Pinpoint the cell where the given text exists, returning its [X, Y] midpoint coordinate. 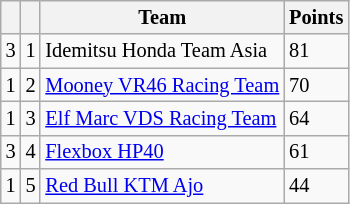
Red Bull KTM Ajo [162, 186]
5 [31, 186]
44 [316, 186]
61 [316, 152]
Mooney VR46 Racing Team [162, 85]
4 [31, 152]
2 [31, 85]
Points [316, 17]
Team [162, 17]
70 [316, 85]
81 [316, 51]
Elf Marc VDS Racing Team [162, 118]
64 [316, 118]
Flexbox HP40 [162, 152]
Idemitsu Honda Team Asia [162, 51]
